Output the (x, y) coordinate of the center of the cell containing the given text.  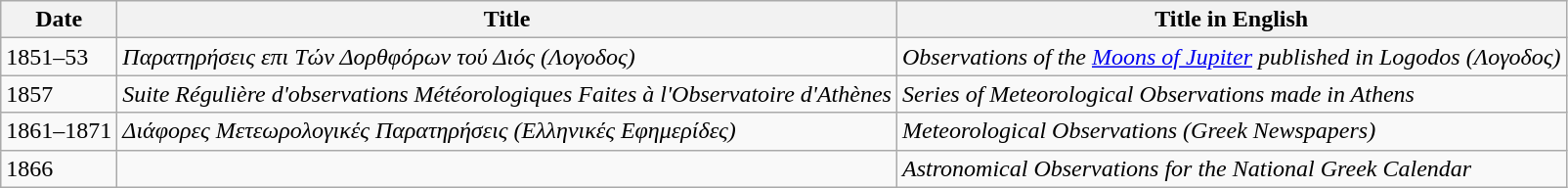
Suite Régulière d'observations Météorologiques Faites à l'Observatoire d'Athènes (507, 94)
1861–1871 (59, 131)
Title in English (1232, 20)
Title (507, 20)
Παρατηρήσεις επι Τών Δορθφόρων τού Διός (Λογοδος) (507, 57)
Astronomical Observations for the National Greek Calendar (1232, 168)
Date (59, 20)
1866 (59, 168)
Observations of the Moons of Jupiter published in Logodos (Λογοδος) (1232, 57)
Διάφορες Μετεωρολογικές Παρατηρήσεις (Ελληνικές Εφημερίδες) (507, 131)
1857 (59, 94)
1851–53 (59, 57)
Meteorological Observations (Greek Newspapers) (1232, 131)
Series of Meteorological Observations made in Athens (1232, 94)
